Scan for the cell matching the given text and deliver its (X, Y) coordinate at center. 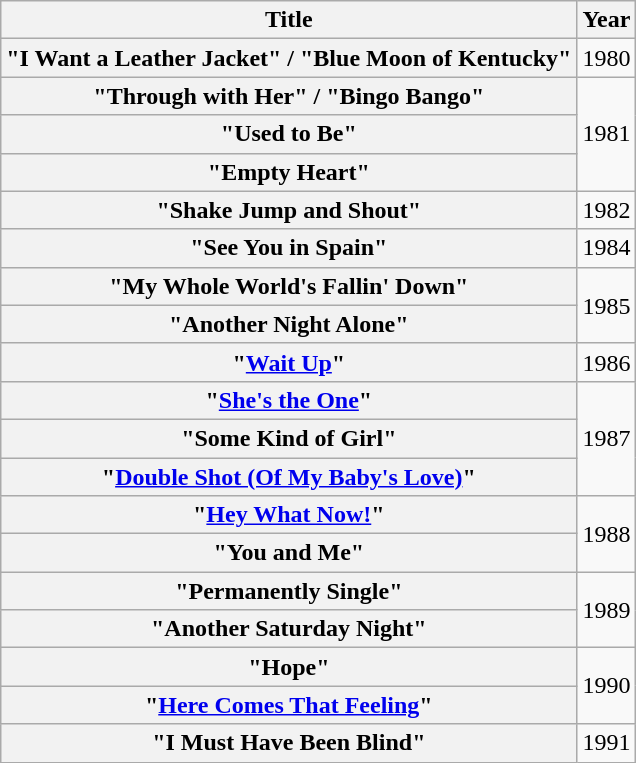
1980 (606, 58)
"Some Kind of Girl" (289, 438)
1988 (606, 534)
"Here Comes That Feeling" (289, 705)
1989 (606, 610)
1981 (606, 134)
"Hey What Now!" (289, 515)
"Wait Up" (289, 362)
"Through with Her" / "Bingo Bango" (289, 96)
1990 (606, 686)
"Double Shot (Of My Baby's Love)" (289, 477)
1991 (606, 743)
1985 (606, 305)
"See You in Spain" (289, 248)
1986 (606, 362)
1987 (606, 438)
"Permanently Single" (289, 591)
1982 (606, 210)
"I Must Have Been Blind" (289, 743)
"Hope" (289, 667)
"Used to Be" (289, 134)
"Another Night Alone" (289, 324)
"You and Me" (289, 553)
"Another Saturday Night" (289, 629)
"I Want a Leather Jacket" / "Blue Moon of Kentucky" (289, 58)
"Empty Heart" (289, 172)
"She's the One" (289, 400)
Title (289, 20)
1984 (606, 248)
"My Whole World's Fallin' Down" (289, 286)
Year (606, 20)
"Shake Jump and Shout" (289, 210)
